For the text-containing cell, return its midpoint in (x, y) coordinate format. 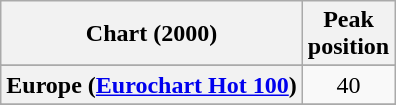
Europe (Eurochart Hot 100) (152, 85)
Chart (2000) (152, 34)
Peakposition (348, 34)
40 (348, 85)
